Search for the cell housing the specified text and yield its [X, Y] center coordinate. 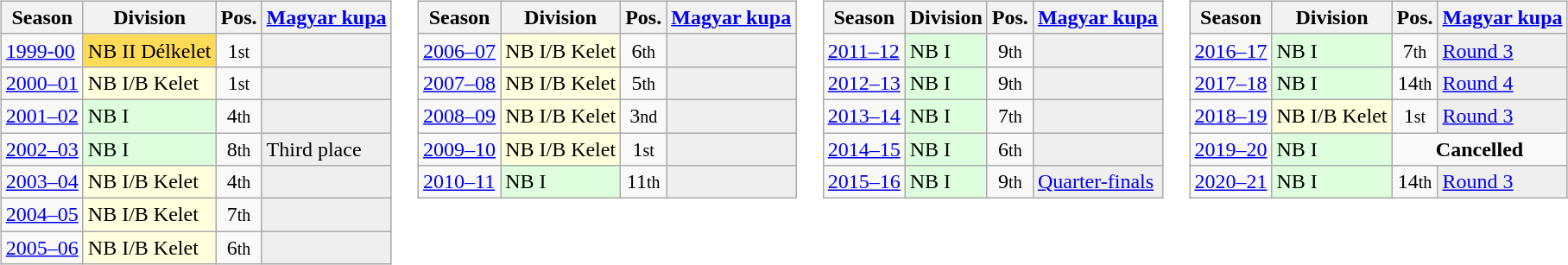
2002–03 [41, 149]
Quarter-finals [1097, 182]
2013–14 [863, 116]
Third place [326, 149]
2012–13 [863, 83]
2015–16 [863, 182]
2018–19 [1231, 116]
2001–02 [41, 116]
Cancelled [1480, 149]
2019–20 [1231, 149]
2009–10 [459, 149]
11th [644, 182]
2011–12 [863, 50]
2017–18 [1231, 83]
2014–15 [863, 149]
2004–05 [41, 215]
2016–17 [1231, 50]
2010–11 [459, 182]
Round 4 [1502, 83]
2006–07 [459, 50]
2008–09 [459, 116]
8th [238, 149]
1999-00 [41, 50]
3nd [644, 116]
2003–04 [41, 182]
5th [644, 83]
NB II Délkelet [149, 50]
2005–06 [41, 248]
2007–08 [459, 83]
2020–21 [1231, 182]
2000–01 [41, 83]
